Determine the (x, y) coordinate at the center of the cell enclosing the given text.  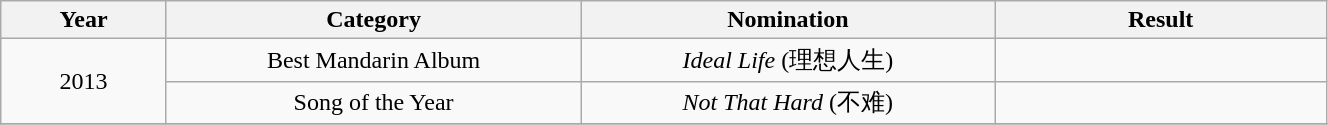
Category (373, 20)
Year (84, 20)
Song of the Year (373, 102)
Nomination (788, 20)
2013 (84, 82)
Result (1160, 20)
Ideal Life (理想人生) (788, 60)
Best Mandarin Album (373, 60)
Not That Hard (不难) (788, 102)
